Extract the [X, Y] coordinate from the center of the cell holding the provided text.  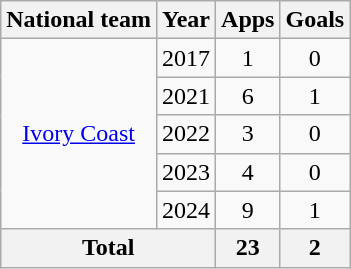
6 [248, 96]
2023 [186, 172]
2024 [186, 210]
Total [108, 248]
Goals [315, 20]
Year [186, 20]
23 [248, 248]
2022 [186, 134]
National team [79, 20]
2017 [186, 58]
2 [315, 248]
9 [248, 210]
4 [248, 172]
Ivory Coast [79, 134]
2021 [186, 96]
3 [248, 134]
Apps [248, 20]
